Find where the given text appears and provide that cell's center as (x, y) coordinate. 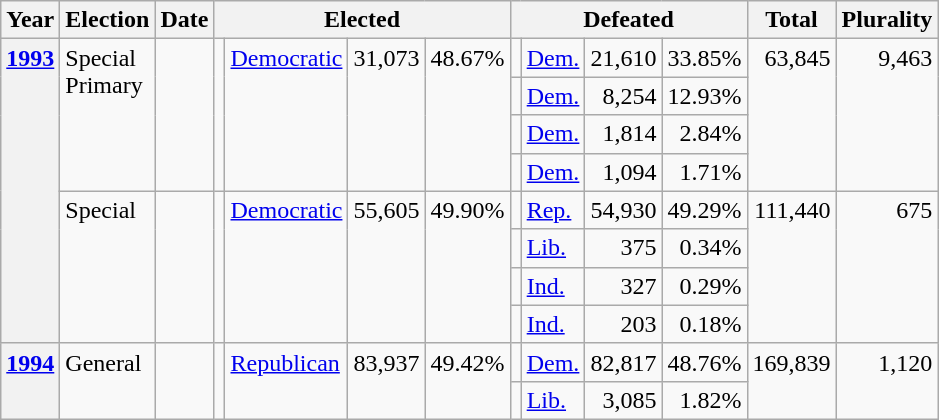
Plurality (887, 20)
169,839 (792, 381)
0.34% (704, 248)
0.29% (704, 286)
83,937 (386, 381)
63,845 (792, 115)
49.90% (468, 267)
1,120 (887, 381)
3,085 (624, 400)
Special (108, 267)
82,817 (624, 362)
1.82% (704, 400)
General (108, 381)
9,463 (887, 115)
55,605 (386, 267)
Date (184, 20)
8,254 (624, 96)
1.71% (704, 172)
Rep. (553, 210)
48.67% (468, 115)
Republican (286, 381)
48.76% (704, 362)
Election (108, 20)
54,930 (624, 210)
SpecialPrimary (108, 115)
1994 (30, 381)
31,073 (386, 115)
0.18% (704, 324)
49.29% (704, 210)
Elected (362, 20)
1,094 (624, 172)
203 (624, 324)
Total (792, 20)
12.93% (704, 96)
327 (624, 286)
33.85% (704, 58)
Year (30, 20)
21,610 (624, 58)
375 (624, 248)
49.42% (468, 381)
2.84% (704, 134)
1,814 (624, 134)
Defeated (628, 20)
1993 (30, 191)
675 (887, 267)
111,440 (792, 267)
